Return [x, y] of the center of cell containing provided text 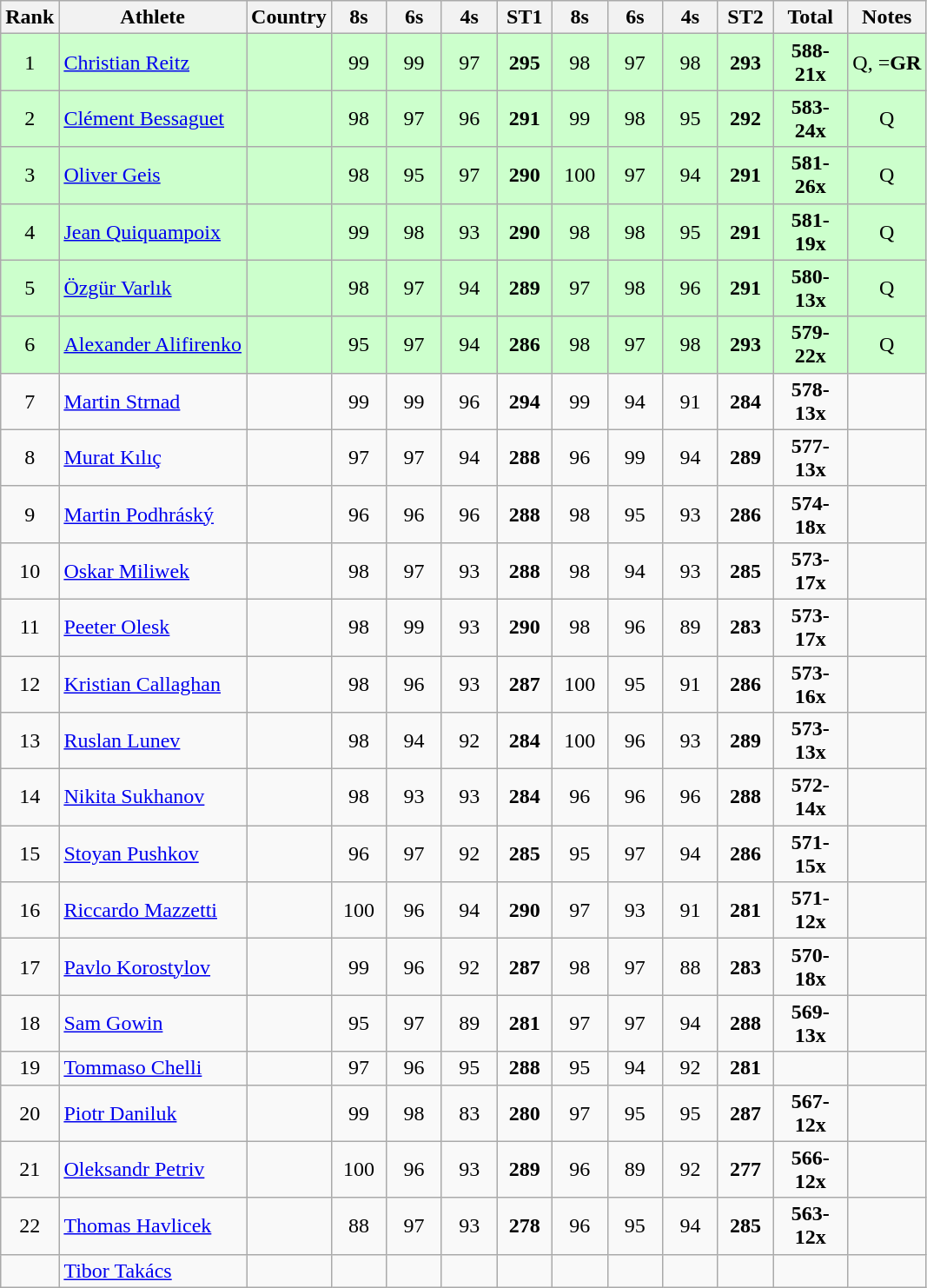
Total [811, 17]
15 [30, 853]
7 [30, 402]
294 [525, 402]
20 [30, 1112]
3 [30, 176]
4 [30, 231]
11 [30, 627]
280 [525, 1112]
2 [30, 118]
Notes [887, 17]
Piotr Daniluk [153, 1112]
Rank [30, 17]
13 [30, 740]
Pavlo Korostylov [153, 966]
Oliver Geis [153, 176]
577-13x [811, 457]
Tommaso Chelli [153, 1068]
ST1 [525, 17]
12 [30, 683]
ST2 [745, 17]
572-14x [811, 798]
571-12x [811, 911]
Martin Podhráský [153, 515]
22 [30, 1225]
Nikita Sukhanov [153, 798]
579-22x [811, 344]
14 [30, 798]
10 [30, 570]
578-13x [811, 402]
Oleksandr Petriv [153, 1170]
Q, =GR [887, 63]
277 [745, 1170]
Ruslan Lunev [153, 740]
8 [30, 457]
581-26x [811, 176]
Clément Bessaguet [153, 118]
581-19x [811, 231]
9 [30, 515]
Alexander Alifirenko [153, 344]
Oskar Miliwek [153, 570]
19 [30, 1068]
Martin Strnad [153, 402]
563-12x [811, 1225]
Riccardo Mazzetti [153, 911]
5 [30, 289]
566-12x [811, 1170]
21 [30, 1170]
Stoyan Pushkov [153, 853]
573-13x [811, 740]
1 [30, 63]
Murat Kılıç [153, 457]
573-16x [811, 683]
574-18x [811, 515]
Christian Reitz [153, 63]
Country [289, 17]
18 [30, 1024]
17 [30, 966]
Sam Gowin [153, 1024]
571-15x [811, 853]
16 [30, 911]
567-12x [811, 1112]
6 [30, 344]
Peeter Olesk [153, 627]
295 [525, 63]
583-24x [811, 118]
569-13x [811, 1024]
Thomas Havlicek [153, 1225]
292 [745, 118]
588-21x [811, 63]
580-13x [811, 289]
Jean Quiquampoix [153, 231]
278 [525, 1225]
570-18x [811, 966]
Özgür Varlık [153, 289]
83 [469, 1112]
Kristian Callaghan [153, 683]
Tibor Takács [153, 1271]
Athlete [153, 17]
